From the cell containing the given text, extract its center point as [x, y] coordinate. 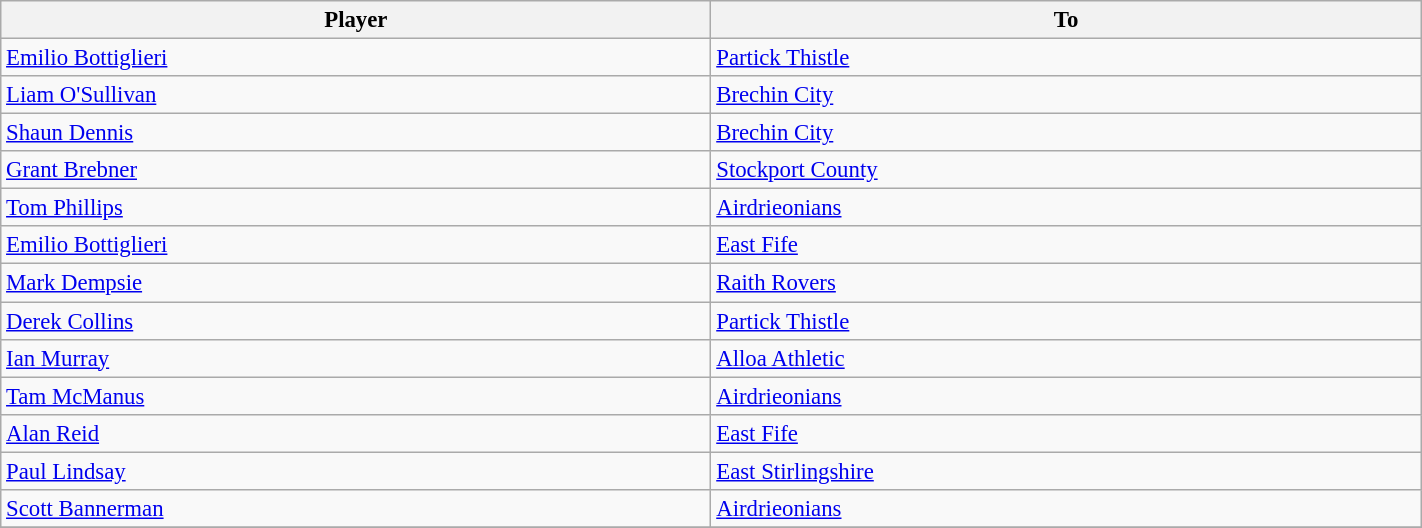
Paul Lindsay [356, 471]
Stockport County [1066, 170]
Player [356, 20]
Tam McManus [356, 396]
Derek Collins [356, 321]
Tom Phillips [356, 208]
East Stirlingshire [1066, 471]
Ian Murray [356, 358]
To [1066, 20]
Grant Brebner [356, 170]
Mark Dempsie [356, 283]
Alan Reid [356, 433]
Shaun Dennis [356, 133]
Alloa Athletic [1066, 358]
Liam O'Sullivan [356, 95]
Raith Rovers [1066, 283]
Scott Bannerman [356, 509]
